Find where the given text appears and provide that cell's center as [X, Y] coordinate. 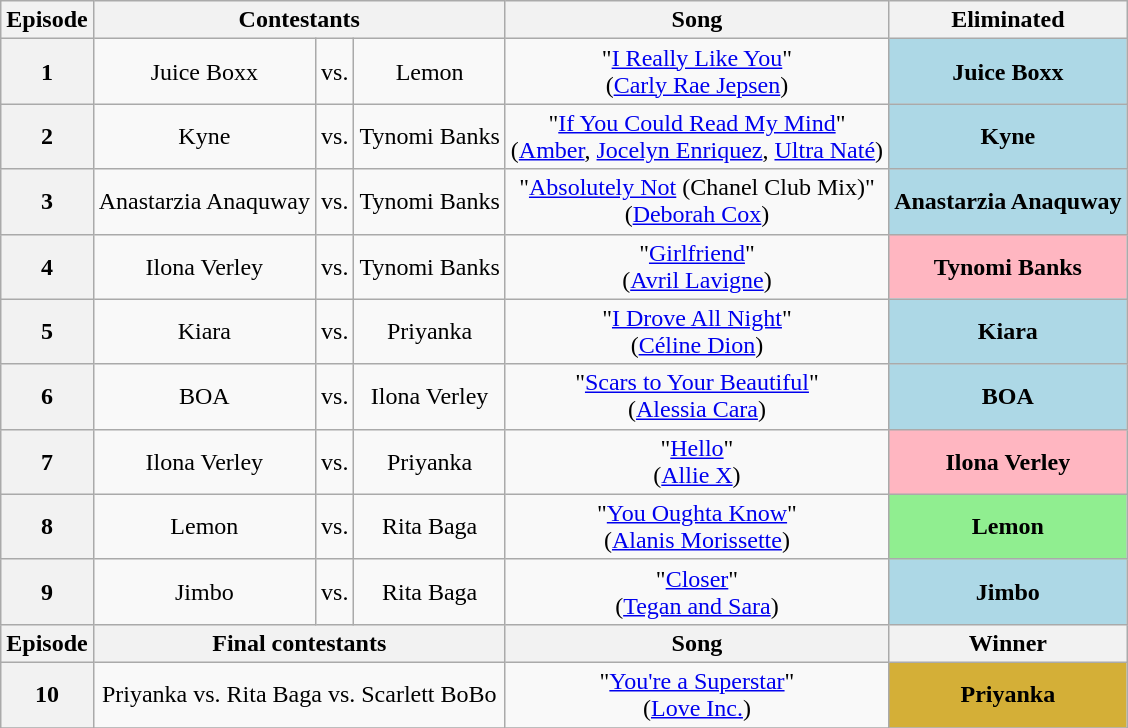
2 [47, 136]
3 [47, 202]
"You Oughta Know"(Alanis Morissette) [696, 526]
"Closer"(Tegan and Sara) [696, 592]
Priyanka vs. Rita Baga vs. Scarlett BoBo [299, 694]
"You're a Superstar"(Love Inc.) [696, 694]
4 [47, 266]
"Hello"(Allie X) [696, 462]
1 [47, 72]
7 [47, 462]
9 [47, 592]
"If You Could Read My Mind"(Amber, Jocelyn Enriquez, Ultra Naté) [696, 136]
"Absolutely Not (Chanel Club Mix)"(Deborah Cox) [696, 202]
Final contestants [299, 643]
"Scars to Your Beautiful"(Alessia Cara) [696, 396]
6 [47, 396]
Contestants [299, 20]
10 [47, 694]
8 [47, 526]
"Girlfriend"(Avril Lavigne) [696, 266]
"I Drove All Night"(Céline Dion) [696, 332]
Winner [1008, 643]
5 [47, 332]
Eliminated [1008, 20]
"I Really Like You"(Carly Rae Jepsen) [696, 72]
